From the cell containing the given text, extract its center point as [X, Y] coordinate. 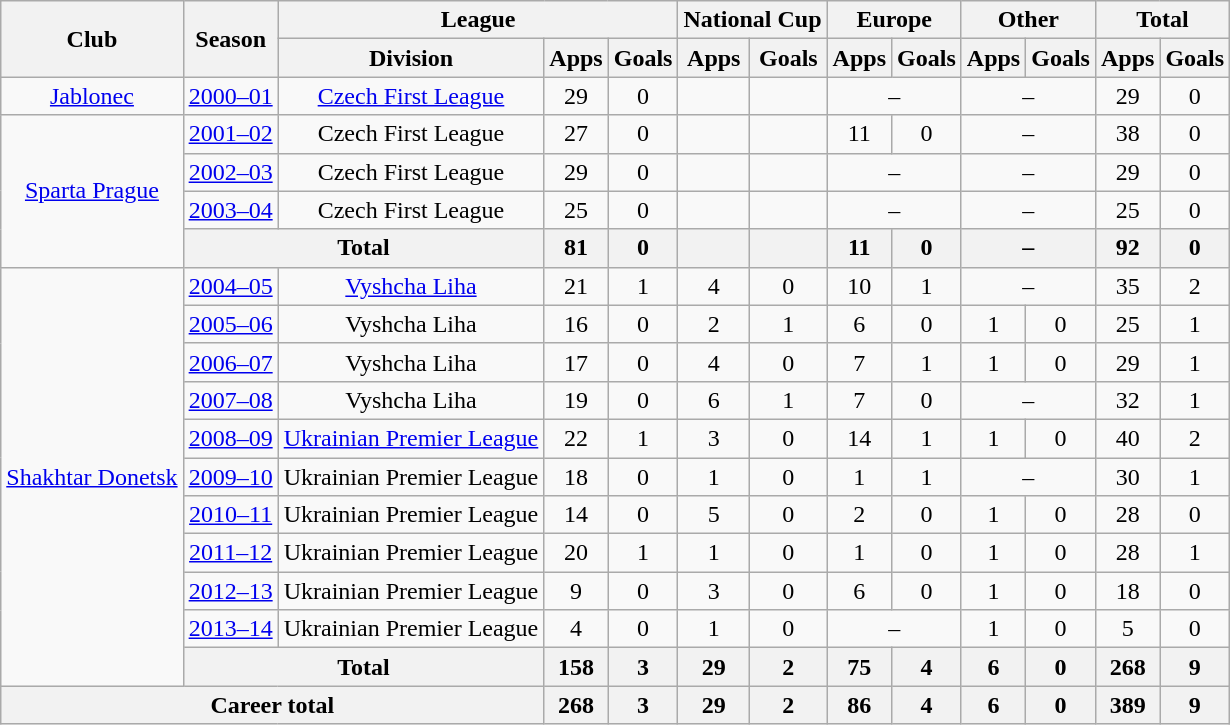
Europe [894, 20]
2013–14 [230, 629]
2011–12 [230, 553]
158 [576, 667]
2008–09 [230, 438]
92 [1127, 248]
Shakhtar Donetsk [92, 476]
21 [576, 286]
2007–08 [230, 400]
2006–07 [230, 362]
2004–05 [230, 286]
35 [1127, 286]
Other [1028, 20]
2002–03 [230, 172]
86 [859, 705]
2003–04 [230, 210]
2009–10 [230, 477]
2000–01 [230, 96]
Sparta Prague [92, 191]
Club [92, 39]
20 [576, 553]
National Cup [752, 20]
16 [576, 324]
Season [230, 39]
2001–02 [230, 134]
Jablonec [92, 96]
30 [1127, 477]
22 [576, 438]
Division [411, 58]
2012–13 [230, 591]
75 [859, 667]
Career total [272, 705]
27 [576, 134]
17 [576, 362]
38 [1127, 134]
40 [1127, 438]
32 [1127, 400]
2010–11 [230, 515]
389 [1127, 705]
League [478, 20]
10 [859, 286]
19 [576, 400]
81 [576, 248]
2005–06 [230, 324]
